Output the (x, y) coordinate of the center of the cell containing the given text.  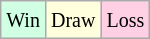
Loss (126, 20)
Draw (72, 20)
Win (24, 20)
